Find where the given text appears and provide that cell's center as (X, Y) coordinate. 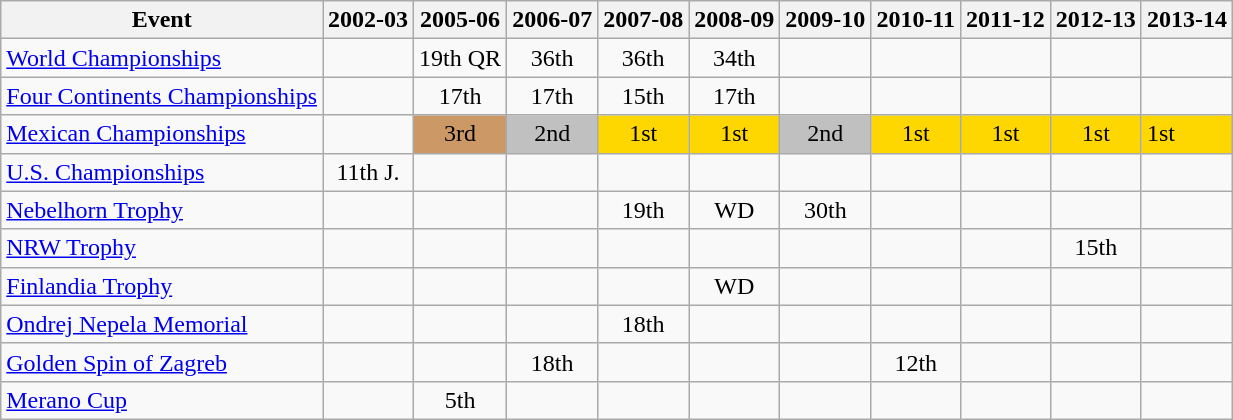
19th (644, 210)
Merano Cup (162, 400)
2008-09 (734, 20)
Mexican Championships (162, 134)
19th QR (460, 58)
Ondrej Nepela Memorial (162, 324)
2013-14 (1186, 20)
2006-07 (552, 20)
2002-03 (368, 20)
11th J. (368, 172)
NRW Trophy (162, 248)
2010-11 (916, 20)
U.S. Championships (162, 172)
30th (826, 210)
Golden Spin of Zagreb (162, 362)
2011-12 (1006, 20)
12th (916, 362)
3rd (460, 134)
Four Continents Championships (162, 96)
World Championships (162, 58)
2012-13 (1096, 20)
Finlandia Trophy (162, 286)
2009-10 (826, 20)
34th (734, 58)
2007-08 (644, 20)
Event (162, 20)
2005-06 (460, 20)
5th (460, 400)
Nebelhorn Trophy (162, 210)
